Output the [x, y] coordinate of the center of the cell containing the given text.  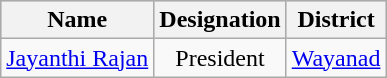
Jayanthi Rajan [78, 58]
Wayanad [336, 58]
Name [78, 20]
District [336, 20]
President [220, 58]
Designation [220, 20]
